Scan for the cell matching the given text and deliver its (X, Y) coordinate at center. 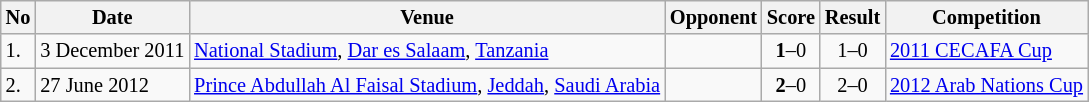
Opponent (714, 17)
27 June 2012 (112, 85)
Result (852, 17)
2011 CECAFA Cup (986, 51)
Score (791, 17)
Prince Abdullah Al Faisal Stadium, Jeddah, Saudi Arabia (427, 85)
2. (18, 85)
National Stadium, Dar es Salaam, Tanzania (427, 51)
Date (112, 17)
Venue (427, 17)
No (18, 17)
1. (18, 51)
3 December 2011 (112, 51)
2012 Arab Nations Cup (986, 85)
Competition (986, 17)
